Scan for the cell matching the given text and deliver its (X, Y) coordinate at center. 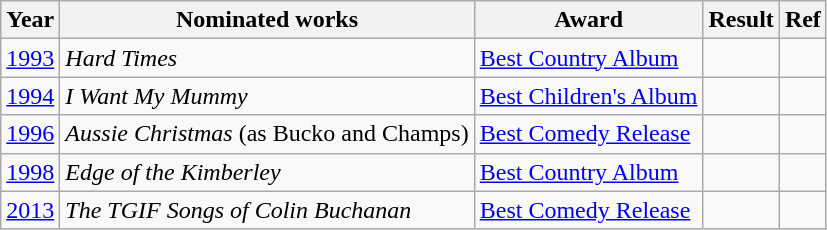
Award (588, 20)
Result (741, 20)
1998 (30, 172)
1994 (30, 96)
The TGIF Songs of Colin Buchanan (267, 210)
Hard Times (267, 58)
Best Children's Album (588, 96)
1993 (30, 58)
Nominated works (267, 20)
Aussie Christmas (as Bucko and Champs) (267, 134)
I Want My Mummy (267, 96)
Edge of the Kimberley (267, 172)
Ref (802, 20)
Year (30, 20)
1996 (30, 134)
2013 (30, 210)
